Capture the cell that displays the provided text and extract its (X, Y) central coordinate. 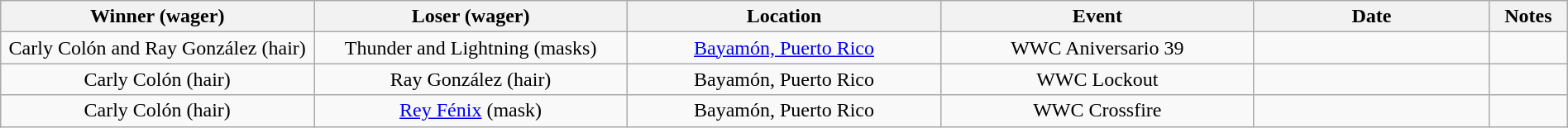
Date (1371, 17)
Carly Colón and Ray González (hair) (157, 48)
Location (784, 17)
Notes (1528, 17)
Winner (wager) (157, 17)
WWC Crossfire (1097, 111)
Rey Fénix (mask) (471, 111)
Ray González (hair) (471, 79)
Event (1097, 17)
WWC Aniversario 39 (1097, 48)
Loser (wager) (471, 17)
Thunder and Lightning (masks) (471, 48)
WWC Lockout (1097, 79)
